Find where the given text appears and provide that cell's center as (x, y) coordinate. 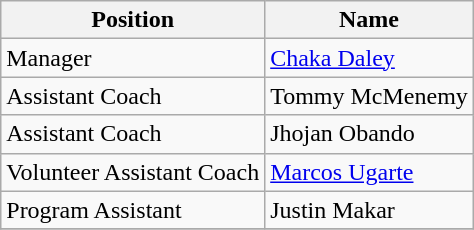
Program Assistant (133, 210)
Chaka Daley (370, 58)
Name (370, 20)
Position (133, 20)
Jhojan Obando (370, 134)
Justin Makar (370, 210)
Tommy McMenemy (370, 96)
Manager (133, 58)
Marcos Ugarte (370, 172)
Volunteer Assistant Coach (133, 172)
